Detect which cell encompasses the target text, then output its [X, Y] center coordinate. 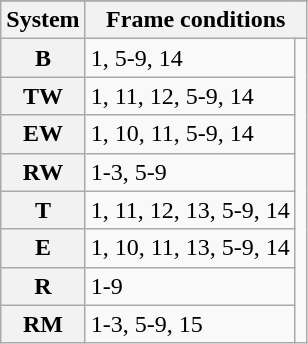
1-9 [190, 286]
1, 11, 12, 13, 5-9, 14 [190, 210]
1, 11, 12, 5-9, 14 [190, 96]
1-3, 5-9 [190, 172]
E [43, 248]
EW [43, 134]
System [43, 20]
RM [43, 324]
1, 10, 11, 13, 5-9, 14 [190, 248]
R [43, 286]
1, 5-9, 14 [190, 58]
TW [43, 96]
1-3, 5-9, 15 [190, 324]
B [43, 58]
T [43, 210]
Frame conditions [196, 20]
1, 10, 11, 5-9, 14 [190, 134]
RW [43, 172]
